Find where the given text appears and provide that cell's center as (X, Y) coordinate. 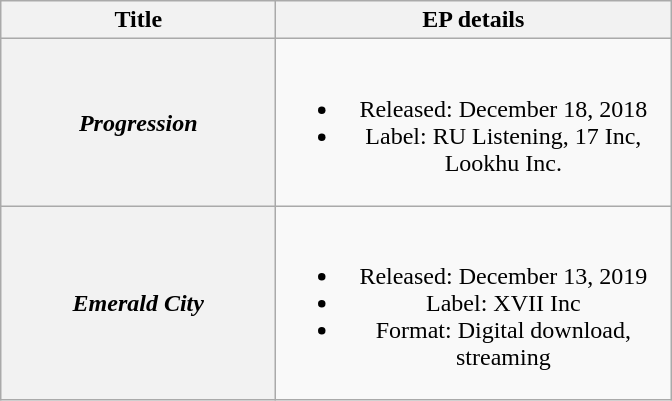
EP details (474, 20)
Progression (138, 122)
Emerald City (138, 303)
Title (138, 20)
Released: December 13, 2019Label: XVII IncFormat: Digital download, streaming (474, 303)
Released: December 18, 2018Label: RU Listening, 17 Inc, Lookhu Inc. (474, 122)
